Find where the given text appears and provide that cell's center as (x, y) coordinate. 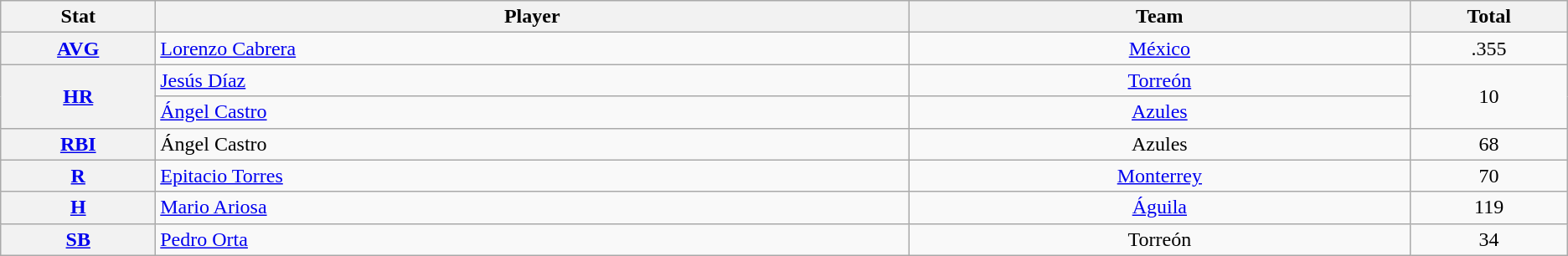
Stat (79, 17)
R (79, 176)
34 (1489, 239)
Epitacio Torres (533, 176)
70 (1489, 176)
HR (79, 96)
Team (1159, 17)
Total (1489, 17)
Águila (1159, 207)
H (79, 207)
10 (1489, 96)
AVG (79, 49)
Player (533, 17)
68 (1489, 144)
RBI (79, 144)
Monterrey (1159, 176)
Lorenzo Cabrera (533, 49)
SB (79, 239)
Jesús Díaz (533, 80)
México (1159, 49)
.355 (1489, 49)
Mario Ariosa (533, 207)
Pedro Orta (533, 239)
119 (1489, 207)
